Search for the cell housing the specified text and yield its (x, y) center coordinate. 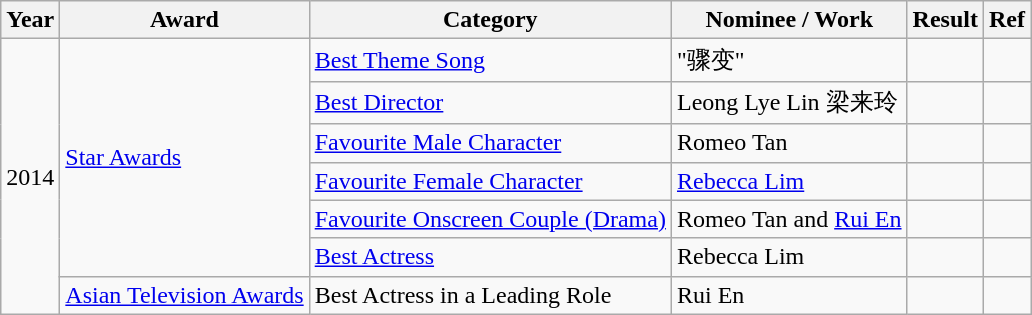
Favourite Onscreen Couple (Drama) (490, 219)
2014 (30, 176)
Category (490, 20)
Award (184, 20)
Best Actress (490, 257)
Best Director (490, 102)
Romeo Tan and Rui En (789, 219)
Best Theme Song (490, 60)
Best Actress in a Leading Role (490, 295)
Rui En (789, 295)
Favourite Female Character (490, 181)
Nominee / Work (789, 20)
Romeo Tan (789, 143)
Asian Television Awards (184, 295)
Year (30, 20)
"骤变" (789, 60)
Star Awards (184, 158)
Favourite Male Character (490, 143)
Ref (1006, 20)
Leong Lye Lin 梁来玲 (789, 102)
Result (945, 20)
